Return the [x, y] coordinate for the center point of the cell that contains the specified text.  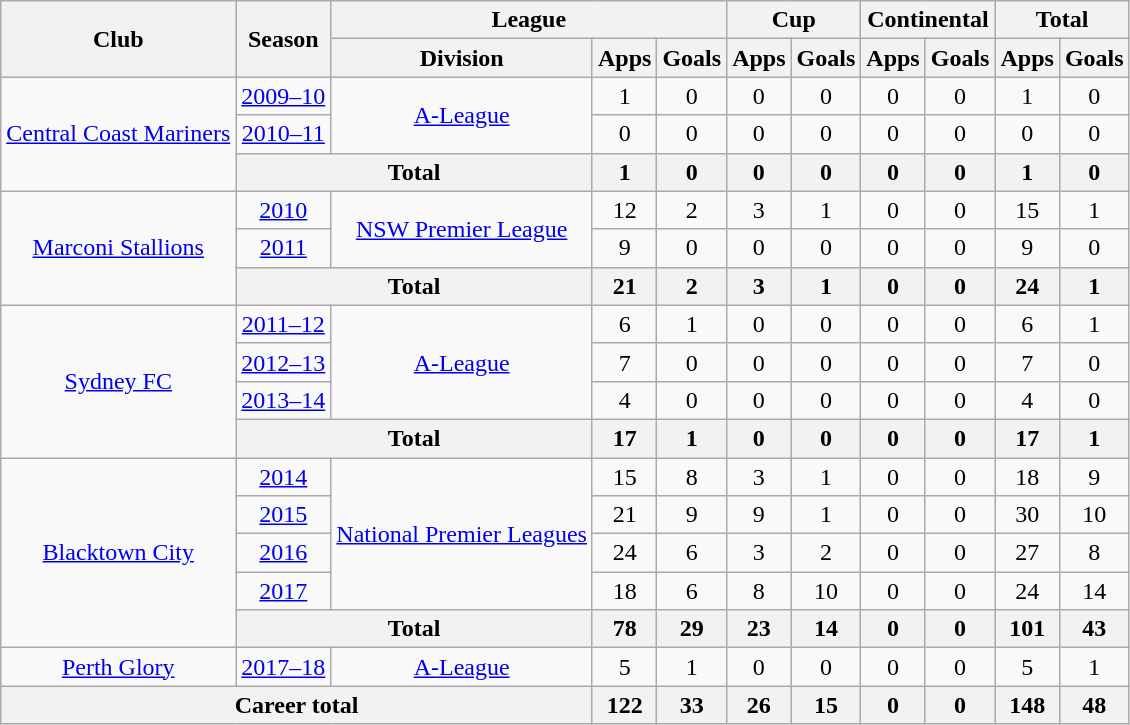
2012–13 [284, 362]
27 [1027, 553]
43 [1094, 629]
48 [1094, 705]
Career total [297, 705]
2017–18 [284, 667]
23 [759, 629]
2010 [284, 210]
122 [624, 705]
NSW Premier League [462, 229]
2016 [284, 553]
2017 [284, 591]
Marconi Stallions [118, 248]
101 [1027, 629]
League [529, 20]
2013–14 [284, 400]
Blacktown City [118, 553]
Season [284, 39]
148 [1027, 705]
2010–11 [284, 134]
Perth Glory [118, 667]
29 [692, 629]
2011 [284, 248]
Continental [928, 20]
33 [692, 705]
Cup [794, 20]
2009–10 [284, 96]
Sydney FC [118, 381]
30 [1027, 515]
2015 [284, 515]
78 [624, 629]
26 [759, 705]
2011–12 [284, 324]
National Premier Leagues [462, 534]
Division [462, 58]
Central Coast Mariners [118, 134]
12 [624, 210]
2014 [284, 477]
Club [118, 39]
